Provide the [X, Y] coordinate of the cell's center where the given text is located.  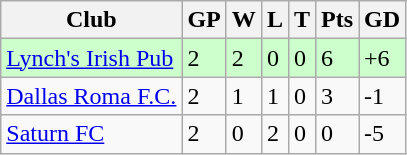
L [274, 20]
Lynch's Irish Pub [92, 58]
W [244, 20]
6 [336, 58]
3 [336, 96]
GD [382, 20]
GP [204, 20]
+6 [382, 58]
-5 [382, 134]
Club [92, 20]
Pts [336, 20]
Saturn FC [92, 134]
T [302, 20]
Dallas Roma F.C. [92, 96]
-1 [382, 96]
